For the text-containing cell, return its midpoint in [x, y] coordinate format. 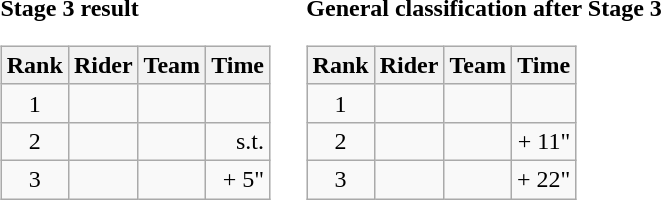
s.t. [238, 141]
+ 22" [543, 179]
+ 11" [543, 141]
+ 5" [238, 179]
